For the text-containing cell, return its midpoint in (x, y) coordinate format. 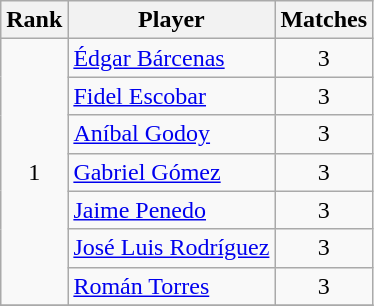
José Luis Rodríguez (172, 248)
Aníbal Godoy (172, 134)
Gabriel Gómez (172, 172)
1 (34, 172)
Fidel Escobar (172, 96)
Player (172, 20)
Román Torres (172, 286)
Matches (324, 20)
Rank (34, 20)
Jaime Penedo (172, 210)
Édgar Bárcenas (172, 58)
